Determine the (X, Y) coordinate at the center of the cell enclosing the given text.  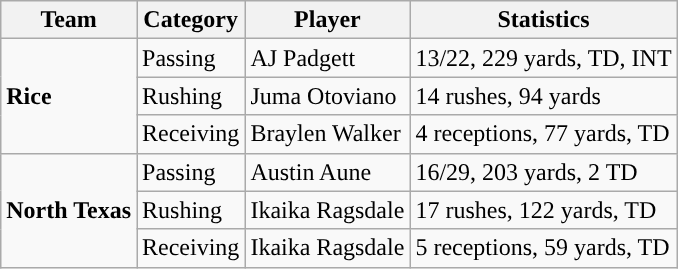
16/29, 203 yards, 2 TD (544, 172)
Category (190, 20)
Juma Otoviano (328, 96)
Player (328, 20)
Team (69, 20)
13/22, 229 yards, TD, INT (544, 58)
17 rushes, 122 yards, TD (544, 210)
AJ Padgett (328, 58)
4 receptions, 77 yards, TD (544, 134)
Braylen Walker (328, 134)
Rice (69, 96)
North Texas (69, 210)
14 rushes, 94 yards (544, 96)
Statistics (544, 20)
5 receptions, 59 yards, TD (544, 248)
Austin Aune (328, 172)
